Provide the (x, y) coordinate of the cell's center where the given text is located.  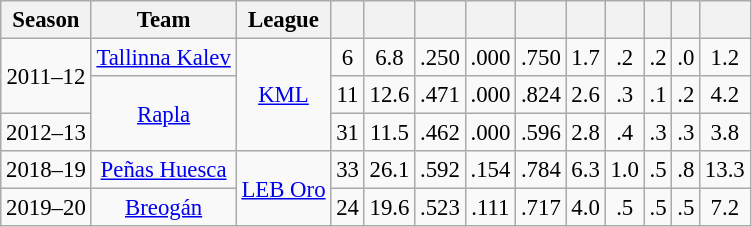
11.5 (389, 133)
.111 (490, 208)
2018–19 (46, 170)
6.8 (389, 58)
Season (46, 20)
Tallinna Kalev (164, 58)
.523 (440, 208)
.1 (658, 95)
2.6 (586, 95)
2.8 (586, 133)
26.1 (389, 170)
1.0 (624, 170)
1.2 (725, 58)
4.0 (586, 208)
2011–12 (46, 76)
1.7 (586, 58)
.250 (440, 58)
.784 (541, 170)
7.2 (725, 208)
League (284, 20)
.154 (490, 170)
3.8 (725, 133)
KML (284, 96)
24 (348, 208)
.750 (541, 58)
4.2 (725, 95)
.592 (440, 170)
Rapla (164, 114)
13.3 (725, 170)
31 (348, 133)
Team (164, 20)
6.3 (586, 170)
11 (348, 95)
.0 (686, 58)
2019–20 (46, 208)
.596 (541, 133)
33 (348, 170)
12.6 (389, 95)
.4 (624, 133)
19.6 (389, 208)
Peñas Huesca (164, 170)
.824 (541, 95)
.462 (440, 133)
LEB Oro (284, 188)
.8 (686, 170)
2012–13 (46, 133)
Breogán (164, 208)
6 (348, 58)
.717 (541, 208)
.471 (440, 95)
